Capture the cell that displays the provided text and extract its (X, Y) central coordinate. 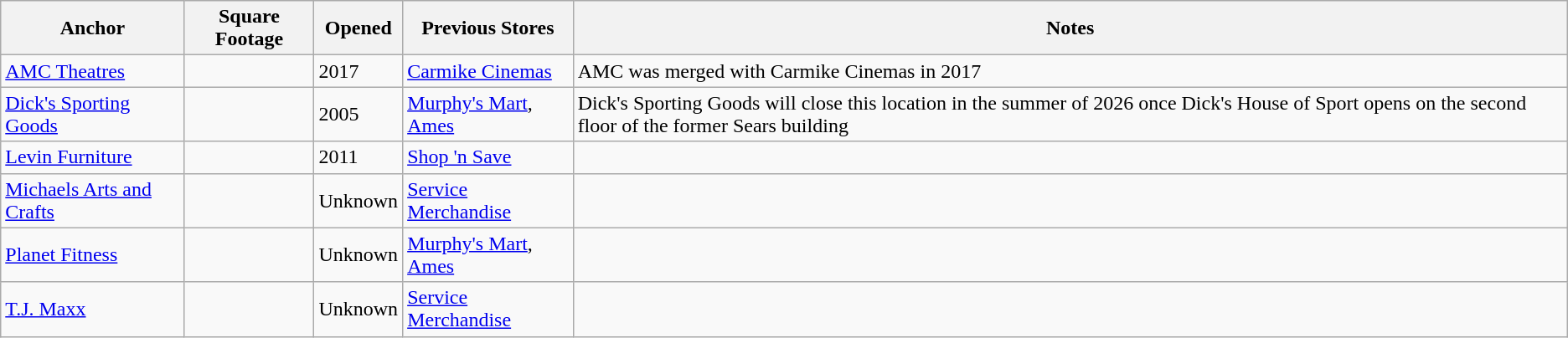
T.J. Maxx (92, 310)
Planet Fitness (92, 254)
Michaels Arts and Crafts (92, 201)
Levin Furniture (92, 157)
Notes (1070, 28)
Anchor (92, 28)
Square Footage (250, 28)
2017 (358, 71)
Dick's Sporting Goods (92, 114)
2005 (358, 114)
Shop 'n Save (487, 157)
2011 (358, 157)
Opened (358, 28)
AMC Theatres (92, 71)
AMC was merged with Carmike Cinemas in 2017 (1070, 71)
Carmike Cinemas (487, 71)
Previous Stores (487, 28)
